From the cell containing the given text, extract its center point as (x, y) coordinate. 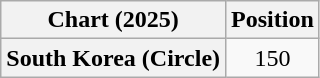
South Korea (Circle) (114, 58)
Position (273, 20)
150 (273, 58)
Chart (2025) (114, 20)
